Pinpoint the cell where the given text exists, returning its [x, y] midpoint coordinate. 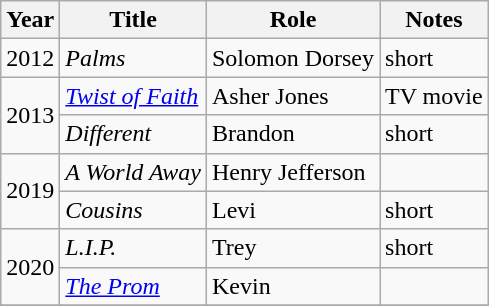
Henry Jefferson [292, 172]
The Prom [134, 286]
Notes [434, 20]
Trey [292, 248]
2012 [30, 58]
Levi [292, 210]
Title [134, 20]
Cousins [134, 210]
2019 [30, 191]
Palms [134, 58]
Brandon [292, 134]
Kevin [292, 286]
Different [134, 134]
2013 [30, 115]
Role [292, 20]
Twist of Faith [134, 96]
TV movie [434, 96]
A World Away [134, 172]
Year [30, 20]
2020 [30, 267]
Asher Jones [292, 96]
L.I.P. [134, 248]
Solomon Dorsey [292, 58]
